From the cell containing the given text, extract its center point as [x, y] coordinate. 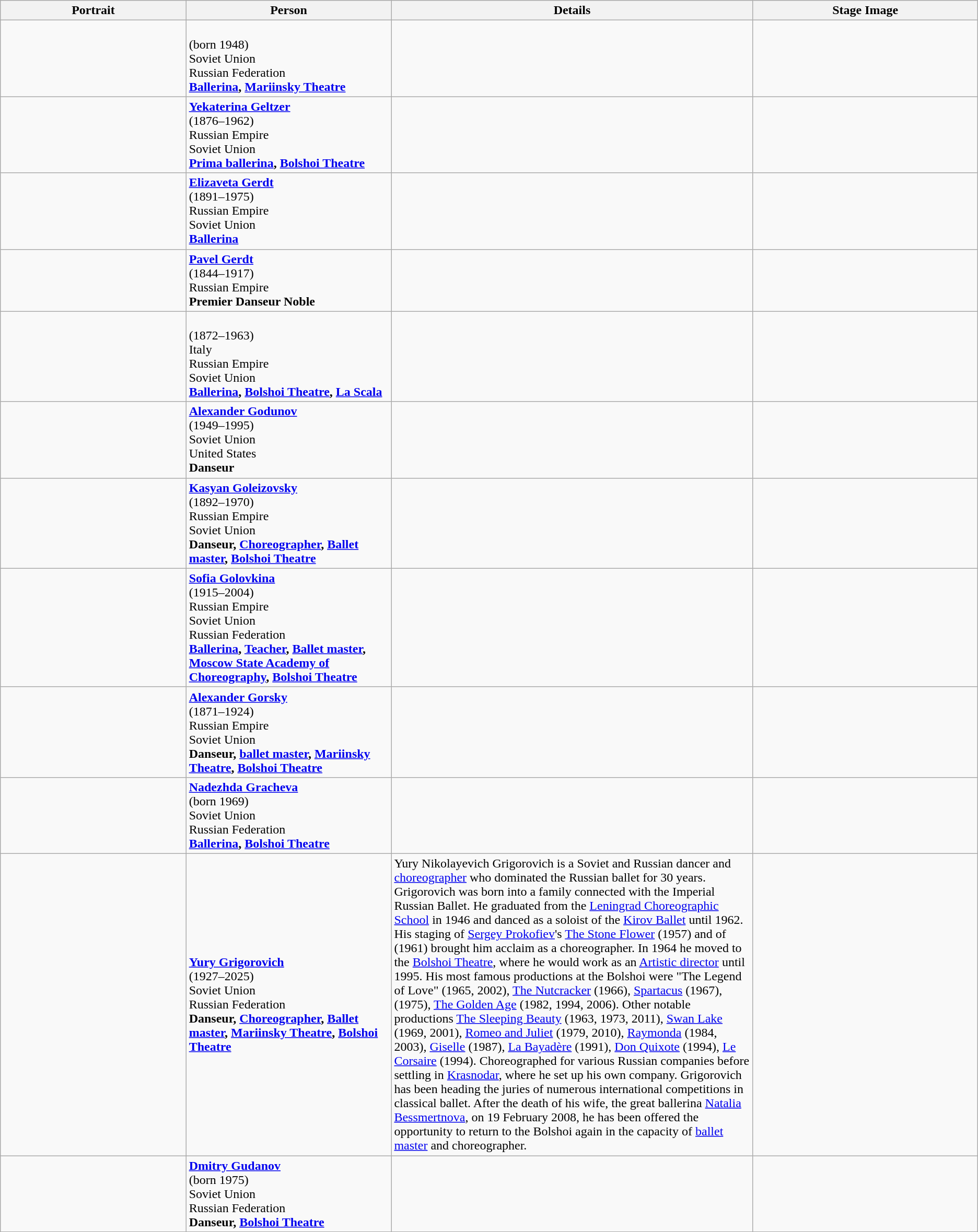
Pavel Gerdt (1844–1917)Russian Empire Premier Danseur Noble [288, 280]
Details [572, 10]
Portrait [93, 10]
Alexander Godunov (1949–1995)Soviet UnionUnited States Danseur [288, 440]
Elizaveta Gerdt (1891–1975)Russian EmpireSoviet Union Ballerina [288, 211]
(1872–1963)ItalyRussian EmpireSoviet UnionBallerina, Bolshoi Theatre, La Scala [288, 356]
Yekaterina Geltzer (1876–1962)Russian EmpireSoviet Union Prima ballerina, Bolshoi Theatre [288, 135]
(born 1948)Soviet UnionRussian Federation Ballerina, Mariinsky Theatre [288, 58]
Person [288, 10]
Stage Image [865, 10]
Alexander Gorsky(1871–1924)Russian EmpireSoviet UnionDanseur, ballet master, Mariinsky Theatre, Bolshoi Theatre [288, 732]
Kasyan Goleizovsky(1892–1970)Russian EmpireSoviet UnionDanseur, Choreographer, Ballet master, Bolshoi Theatre [288, 523]
Dmitry Gudanov(born 1975)Soviet UnionRussian Federation Danseur, Bolshoi Theatre [288, 1193]
Nadezhda Gracheva(born 1969)Soviet UnionRussian Federation Ballerina, Bolshoi Theatre [288, 815]
Yury Grigorovich(1927–2025)Soviet UnionRussian Federation Danseur, Choreographer, Ballet master, Mariinsky Theatre, Bolshoi Theatre [288, 1004]
